Provide the [x, y] coordinate of the cell's center where the given text is located.  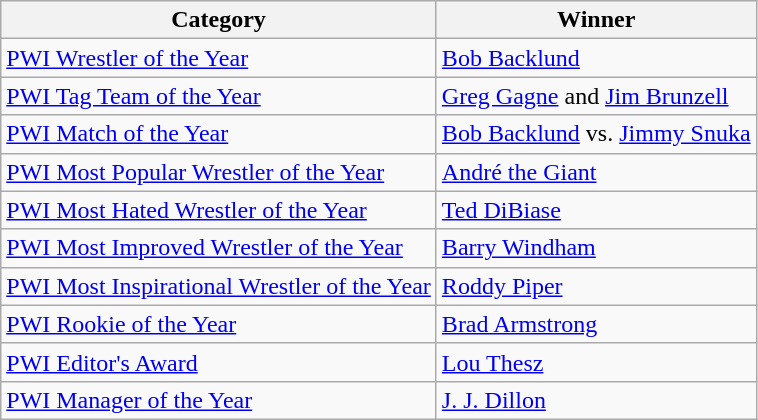
PWI Wrestler of the Year [219, 58]
PWI Editor's Award [219, 362]
PWI Most Hated Wrestler of the Year [219, 210]
PWI Match of the Year [219, 134]
Lou Thesz [596, 362]
Roddy Piper [596, 286]
PWI Most Inspirational Wrestler of the Year [219, 286]
PWI Tag Team of the Year [219, 96]
Brad Armstrong [596, 324]
Bob Backlund vs. Jimmy Snuka [596, 134]
Ted DiBiase [596, 210]
Greg Gagne and Jim Brunzell [596, 96]
J. J. Dillon [596, 400]
PWI Rookie of the Year [219, 324]
André the Giant [596, 172]
Barry Windham [596, 248]
Winner [596, 20]
Bob Backlund [596, 58]
Category [219, 20]
PWI Manager of the Year [219, 400]
PWI Most Popular Wrestler of the Year [219, 172]
PWI Most Improved Wrestler of the Year [219, 248]
